Provide the [X, Y] coordinate of the cell's center where the given text is located.  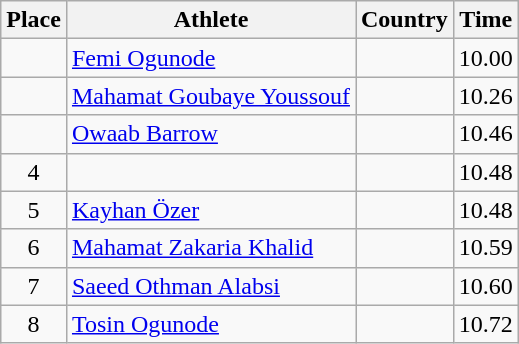
10.46 [486, 134]
10.59 [486, 248]
Tosin Ogunode [210, 324]
Time [486, 20]
Mahamat Goubaye Youssouf [210, 96]
Owaab Barrow [210, 134]
10.72 [486, 324]
Saeed Othman Alabsi [210, 286]
10.26 [486, 96]
Athlete [210, 20]
Country [405, 20]
5 [34, 210]
Kayhan Özer [210, 210]
6 [34, 248]
8 [34, 324]
10.60 [486, 286]
Femi Ogunode [210, 58]
7 [34, 286]
10.00 [486, 58]
4 [34, 172]
Place [34, 20]
Mahamat Zakaria Khalid [210, 248]
